Scan for the cell matching the given text and deliver its (X, Y) coordinate at center. 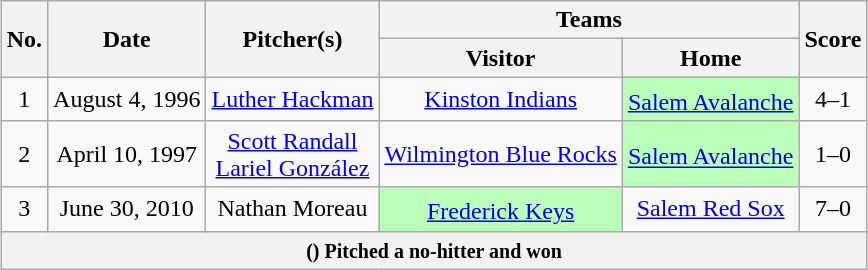
Teams (589, 20)
Pitcher(s) (292, 39)
Date (127, 39)
1–0 (833, 154)
April 10, 1997 (127, 154)
Wilmington Blue Rocks (500, 154)
2 (24, 154)
June 30, 2010 (127, 208)
Nathan Moreau (292, 208)
Score (833, 39)
() Pitched a no-hitter and won (434, 250)
1 (24, 100)
Luther Hackman (292, 100)
3 (24, 208)
Visitor (500, 58)
Home (710, 58)
August 4, 1996 (127, 100)
Salem Red Sox (710, 208)
Kinston Indians (500, 100)
No. (24, 39)
7–0 (833, 208)
Scott RandallLariel González (292, 154)
4–1 (833, 100)
Frederick Keys (500, 208)
